Return (X, Y) of the center of cell containing provided text 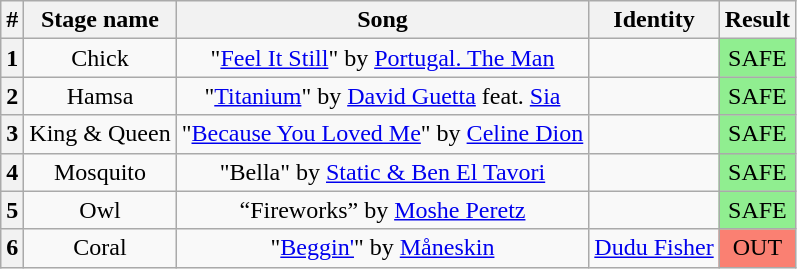
“Fireworks” by Moshe Peretz (382, 210)
Identity (654, 20)
"Bella" by Static & Ben El Tavori (382, 172)
King & Queen (100, 134)
4 (12, 172)
Dudu Fisher (654, 248)
Owl (100, 210)
Coral (100, 248)
OUT (757, 248)
6 (12, 248)
Chick (100, 58)
Result (757, 20)
5 (12, 210)
Stage name (100, 20)
# (12, 20)
"Feel It Still" by Portugal. The Man (382, 58)
Mosquito (100, 172)
"Because You Loved Me" by Celine Dion (382, 134)
2 (12, 96)
3 (12, 134)
"Titanium" by David Guetta feat. Sia (382, 96)
"Beggin'" by Måneskin (382, 248)
Hamsa (100, 96)
1 (12, 58)
Song (382, 20)
